Output the [X, Y] coordinate of the center of the cell containing the given text.  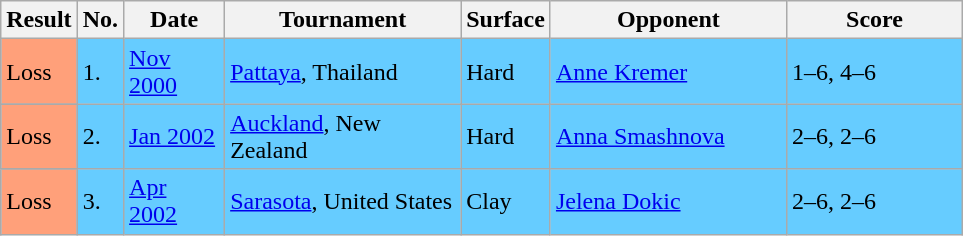
Pattaya, Thailand [343, 72]
Jelena Dokic [668, 202]
Nov 2000 [174, 72]
Auckland, New Zealand [343, 136]
Anne Kremer [668, 72]
No. [100, 20]
Score [874, 20]
3. [100, 202]
1–6, 4–6 [874, 72]
Clay [506, 202]
Anna Smashnova [668, 136]
Surface [506, 20]
Jan 2002 [174, 136]
Result [39, 20]
Sarasota, United States [343, 202]
Date [174, 20]
Opponent [668, 20]
Tournament [343, 20]
1. [100, 72]
Apr 2002 [174, 202]
2. [100, 136]
